Capture the cell that displays the provided text and extract its [x, y] central coordinate. 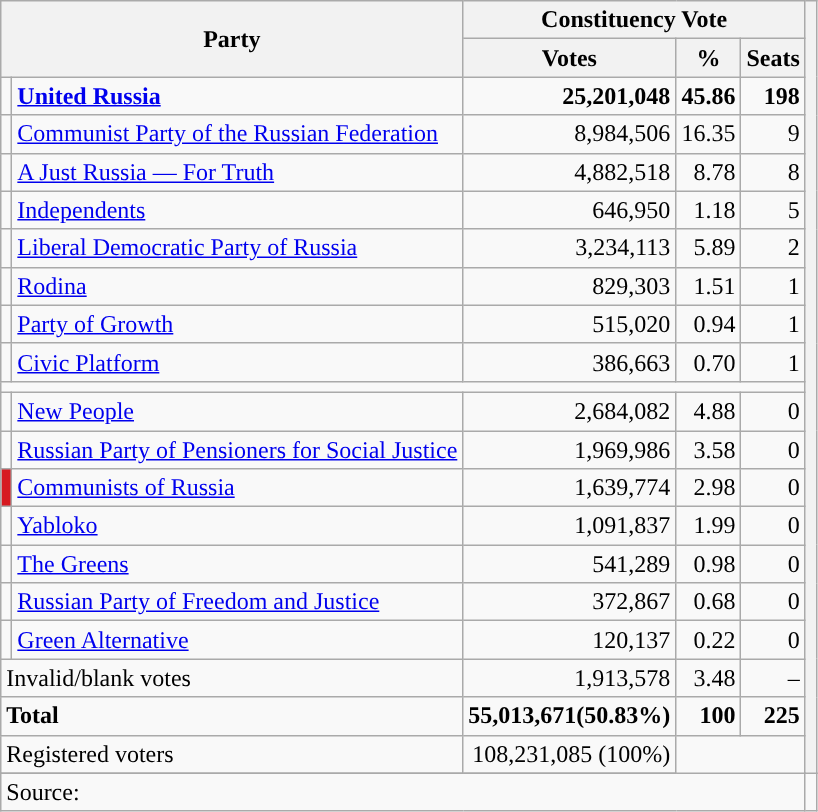
1,091,837 [570, 526]
9 [773, 134]
A Just Russia — For Truth [238, 172]
Party of Growth [238, 324]
The Greens [238, 564]
1,639,774 [570, 488]
Party [232, 39]
Yabloko [238, 526]
0.98 [708, 564]
3.48 [708, 678]
1,969,986 [570, 449]
16.35 [708, 134]
Source: [404, 792]
225 [773, 716]
1.51 [708, 286]
0.70 [708, 362]
120,137 [570, 640]
– [773, 678]
0.68 [708, 602]
Constituency Vote [634, 20]
3,234,113 [570, 248]
108,231,085 (100%) [570, 754]
5.89 [708, 248]
1,913,578 [570, 678]
4.88 [708, 411]
829,303 [570, 286]
Votes [570, 58]
2 [773, 248]
372,867 [570, 602]
Liberal Democratic Party of Russia [238, 248]
Invalid/blank votes [232, 678]
100 [708, 716]
1.99 [708, 526]
5 [773, 210]
Independents [238, 210]
Communist Party of the Russian Federation [238, 134]
8.78 [708, 172]
New People [238, 411]
1.18 [708, 210]
Registered voters [232, 754]
Russian Party of Freedom and Justice [238, 602]
541,289 [570, 564]
Communists of Russia [238, 488]
Russian Party of Pensioners for Social Justice [238, 449]
Total [232, 716]
515,020 [570, 324]
3.58 [708, 449]
2.98 [708, 488]
198 [773, 96]
25,201,048 [570, 96]
Green Alternative [238, 640]
Rodina [238, 286]
386,663 [570, 362]
4,882,518 [570, 172]
8,984,506 [570, 134]
0.22 [708, 640]
45.86 [708, 96]
8 [773, 172]
Civic Platform [238, 362]
2,684,082 [570, 411]
0.94 [708, 324]
55,013,671(50.83%) [570, 716]
646,950 [570, 210]
Seats [773, 58]
% [708, 58]
United Russia [238, 96]
